Find where the given text appears and provide that cell's center as (x, y) coordinate. 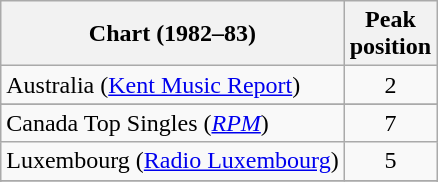
7 (390, 123)
Australia (Kent Music Report) (172, 85)
Chart (1982–83) (172, 34)
2 (390, 85)
Luxembourg (Radio Luxembourg) (172, 161)
Peakposition (390, 34)
5 (390, 161)
Canada Top Singles (RPM) (172, 123)
